Pinpoint the cell where the given text exists, returning its (X, Y) midpoint coordinate. 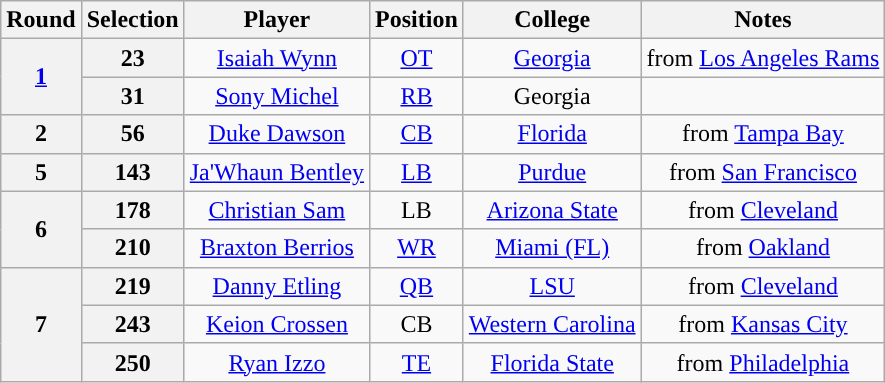
1 (41, 77)
Round (41, 20)
Florida (552, 134)
31 (132, 96)
College (552, 20)
Isaiah Wynn (276, 58)
Position (417, 20)
from Philadelphia (763, 362)
QB (417, 286)
WR (417, 248)
Florida State (552, 362)
Player (276, 20)
from Los Angeles Rams (763, 58)
RB (417, 96)
243 (132, 324)
Miami (FL) (552, 248)
Sony Michel (276, 96)
Duke Dawson (276, 134)
Arizona State (552, 210)
Braxton Berrios (276, 248)
from Kansas City (763, 324)
Ryan Izzo (276, 362)
OT (417, 58)
250 (132, 362)
7 (41, 324)
from Tampa Bay (763, 134)
Danny Etling (276, 286)
Ja'Whaun Bentley (276, 172)
210 (132, 248)
Christian Sam (276, 210)
219 (132, 286)
143 (132, 172)
LSU (552, 286)
from Oakland (763, 248)
6 (41, 229)
Notes (763, 20)
Selection (132, 20)
56 (132, 134)
Western Carolina (552, 324)
TE (417, 362)
23 (132, 58)
from San Francisco (763, 172)
Keion Crossen (276, 324)
Purdue (552, 172)
2 (41, 134)
178 (132, 210)
5 (41, 172)
